Scan for the cell matching the given text and deliver its [X, Y] coordinate at center. 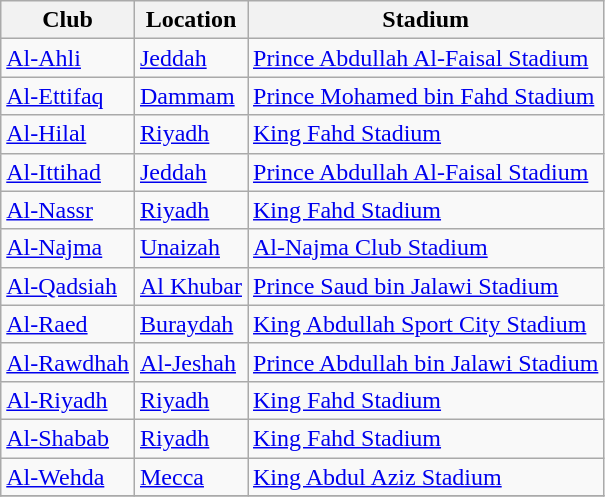
Al-Ettifaq [68, 96]
Al-Rawdhah [68, 362]
Prince Abdullah bin Jalawi Stadium [426, 362]
Club [68, 20]
Unaizah [190, 248]
Al-Riyadh [68, 400]
Al-Jeshah [190, 362]
Al Khubar [190, 286]
Al-Najma [68, 248]
Al-Najma Club Stadium [426, 248]
Buraydah [190, 324]
Al-Nassr [68, 210]
Location [190, 20]
Al-Hilal [68, 134]
Al-Ahli [68, 58]
Prince Saud bin Jalawi Stadium [426, 286]
King Abdul Aziz Stadium [426, 477]
Al-Shabab [68, 438]
Stadium [426, 20]
King Abdullah Sport City Stadium [426, 324]
Al-Wehda [68, 477]
Mecca [190, 477]
Al-Ittihad [68, 172]
Al-Qadsiah [68, 286]
Al-Raed [68, 324]
Dammam [190, 96]
Prince Mohamed bin Fahd Stadium [426, 96]
